Return the (X, Y) coordinate for the center point of the cell that contains the specified text.  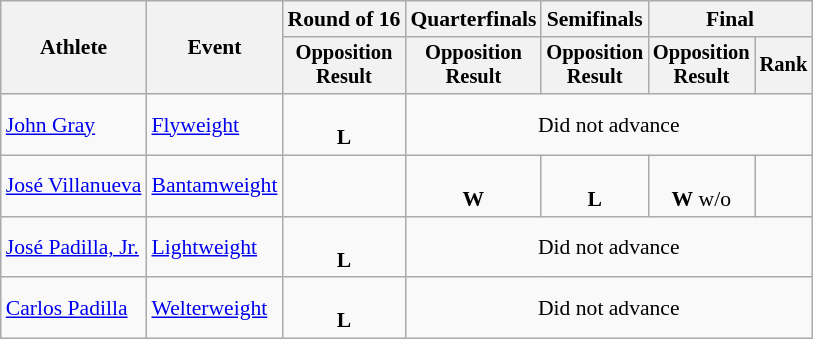
Final (730, 19)
John Gray (74, 124)
Carlos Padilla (74, 308)
Event (214, 48)
Athlete (74, 48)
Flyweight (214, 124)
W (473, 186)
Rank (784, 66)
José Villanueva (74, 186)
Quarterfinals (473, 19)
Semifinals (594, 19)
Bantamweight (214, 186)
Lightweight (214, 248)
W w/o (702, 186)
Welterweight (214, 308)
Round of 16 (344, 19)
José Padilla, Jr. (74, 248)
